Find where the given text appears and provide that cell's center as (x, y) coordinate. 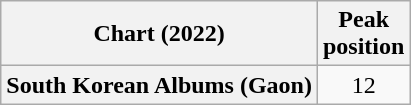
Chart (2022) (160, 34)
South Korean Albums (Gaon) (160, 85)
12 (363, 85)
Peakposition (363, 34)
